Scan for the cell matching the given text and deliver its [X, Y] coordinate at center. 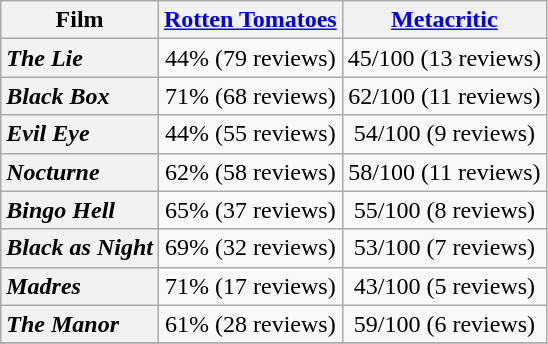
The Lie [80, 58]
Bingo Hell [80, 210]
59/100 (6 reviews) [444, 324]
62% (58 reviews) [251, 172]
54/100 (9 reviews) [444, 134]
71% (17 reviews) [251, 286]
44% (79 reviews) [251, 58]
The Manor [80, 324]
65% (37 reviews) [251, 210]
58/100 (11 reviews) [444, 172]
Black as Night [80, 248]
Rotten Tomatoes [251, 20]
69% (32 reviews) [251, 248]
61% (28 reviews) [251, 324]
Black Box [80, 96]
Metacritic [444, 20]
Evil Eye [80, 134]
43/100 (5 reviews) [444, 286]
44% (55 reviews) [251, 134]
55/100 (8 reviews) [444, 210]
Nocturne [80, 172]
Madres [80, 286]
Film [80, 20]
62/100 (11 reviews) [444, 96]
53/100 (7 reviews) [444, 248]
45/100 (13 reviews) [444, 58]
71% (68 reviews) [251, 96]
